Identify which cell holds the provided text, then report its (X, Y) central coordinate. 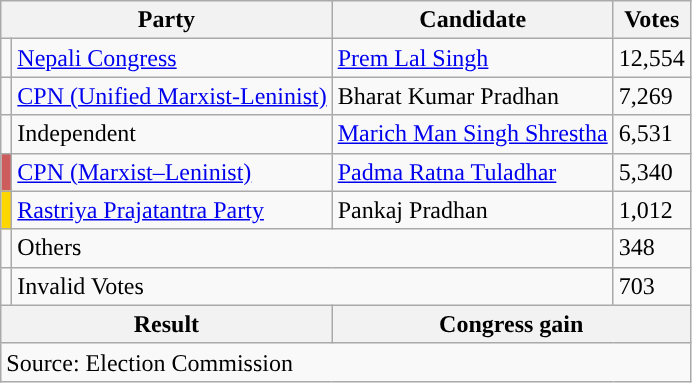
Result (166, 324)
Candidate (472, 20)
Marich Man Singh Shrestha (472, 134)
1,012 (652, 210)
703 (652, 286)
Source: Election Commission (346, 362)
CPN (Unified Marxist-Leninist) (172, 96)
Party (166, 20)
Pankaj Pradhan (472, 210)
Congress gain (511, 324)
Prem Lal Singh (472, 58)
348 (652, 248)
5,340 (652, 172)
7,269 (652, 96)
Invalid Votes (312, 286)
Nepali Congress (172, 58)
CPN (Marxist–Leninist) (172, 172)
Independent (172, 134)
Others (312, 248)
Bharat Kumar Pradhan (472, 96)
6,531 (652, 134)
Padma Ratna Tuladhar (472, 172)
12,554 (652, 58)
Votes (652, 20)
Rastriya Prajatantra Party (172, 210)
